Provide the [x, y] coordinate of the cell's center where the given text is located.  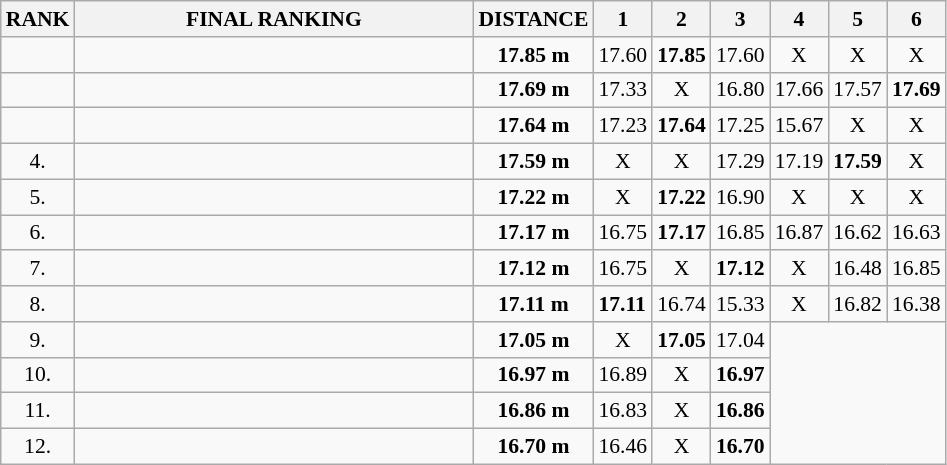
4. [38, 162]
16.62 [858, 233]
DISTANCE [533, 19]
17.23 [622, 126]
17.11 [622, 304]
17.11 m [533, 304]
17.33 [622, 90]
17.57 [858, 90]
16.97 [740, 375]
17.19 [800, 162]
17.05 [682, 340]
17.59 m [533, 162]
1 [622, 19]
17.17 [682, 233]
17.05 m [533, 340]
16.97 m [533, 375]
17.85 [682, 55]
4 [800, 19]
16.83 [622, 411]
FINAL RANKING [274, 19]
16.86 m [533, 411]
16.89 [622, 375]
6 [916, 19]
17.22 m [533, 197]
5. [38, 197]
17.12 [740, 269]
17.22 [682, 197]
16.86 [740, 411]
7. [38, 269]
17.69 m [533, 90]
17.69 [916, 90]
15.67 [800, 126]
17.29 [740, 162]
16.46 [622, 447]
RANK [38, 19]
16.80 [740, 90]
16.74 [682, 304]
6. [38, 233]
16.82 [858, 304]
16.90 [740, 197]
11. [38, 411]
17.64 [682, 126]
17.04 [740, 340]
16.38 [916, 304]
2 [682, 19]
17.66 [800, 90]
9. [38, 340]
16.48 [858, 269]
16.63 [916, 233]
16.87 [800, 233]
17.12 m [533, 269]
17.59 [858, 162]
15.33 [740, 304]
8. [38, 304]
17.85 m [533, 55]
17.17 m [533, 233]
17.64 m [533, 126]
17.25 [740, 126]
10. [38, 375]
12. [38, 447]
3 [740, 19]
16.70 m [533, 447]
16.70 [740, 447]
5 [858, 19]
